Detect which cell encompasses the target text, then output its [x, y] center coordinate. 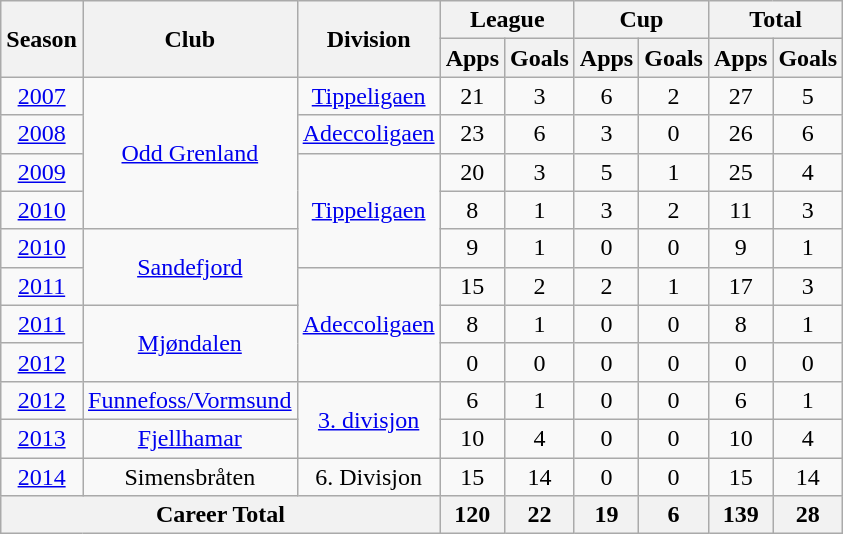
Division [368, 39]
20 [472, 172]
Season [42, 39]
28 [808, 515]
Odd Grenland [190, 153]
Fjellhamar [190, 438]
17 [740, 286]
22 [540, 515]
2009 [42, 172]
Career Total [220, 515]
23 [472, 134]
2008 [42, 134]
3. divisjon [368, 419]
6. Divisjon [368, 477]
11 [740, 210]
27 [740, 96]
Simensbråten [190, 477]
2007 [42, 96]
139 [740, 515]
Total [775, 20]
26 [740, 134]
Sandefjord [190, 267]
2014 [42, 477]
League [507, 20]
Cup [641, 20]
120 [472, 515]
19 [606, 515]
Funnefoss/Vormsund [190, 400]
21 [472, 96]
Club [190, 39]
2013 [42, 438]
25 [740, 172]
Mjøndalen [190, 343]
